Search for the cell housing the specified text and yield its (X, Y) center coordinate. 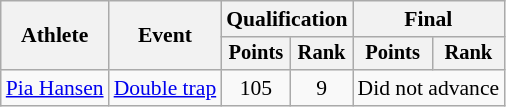
Athlete (55, 36)
105 (256, 88)
Pia Hansen (55, 88)
Qualification (286, 19)
9 (322, 88)
Event (166, 36)
Did not advance (429, 88)
Double trap (166, 88)
Final (429, 19)
